Find where the given text appears and provide that cell's center as (x, y) coordinate. 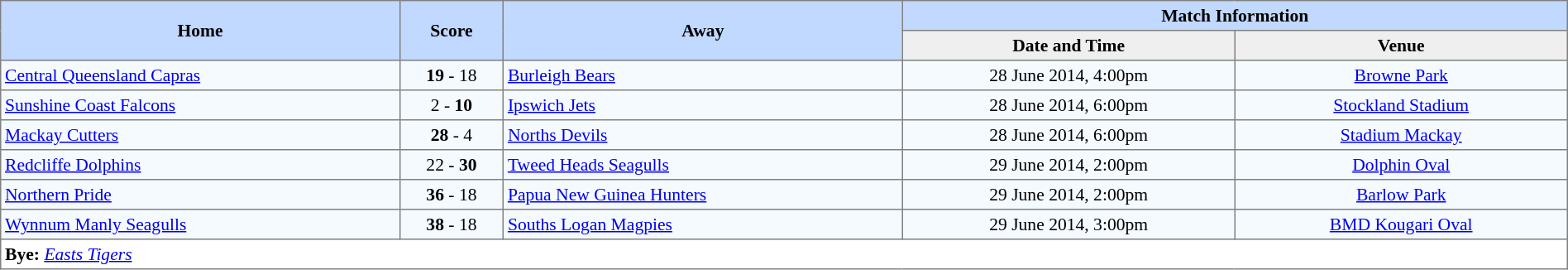
Dolphin Oval (1401, 165)
28 June 2014, 4:00pm (1068, 75)
19 - 18 (452, 75)
2 - 10 (452, 105)
Sunshine Coast Falcons (200, 105)
BMD Kougari Oval (1401, 224)
29 June 2014, 3:00pm (1068, 224)
38 - 18 (452, 224)
Norths Devils (703, 135)
Match Information (1235, 16)
Central Queensland Capras (200, 75)
Venue (1401, 46)
28 - 4 (452, 135)
Mackay Cutters (200, 135)
Northern Pride (200, 195)
Burleigh Bears (703, 75)
Home (200, 31)
Score (452, 31)
Redcliffe Dolphins (200, 165)
Date and Time (1068, 46)
Stadium Mackay (1401, 135)
Bye: Easts Tigers (784, 254)
Barlow Park (1401, 195)
Tweed Heads Seagulls (703, 165)
36 - 18 (452, 195)
22 - 30 (452, 165)
Stockland Stadium (1401, 105)
Browne Park (1401, 75)
Souths Logan Magpies (703, 224)
Away (703, 31)
Papua New Guinea Hunters (703, 195)
Wynnum Manly Seagulls (200, 224)
Ipswich Jets (703, 105)
